Identify which cell holds the provided text, then report its (x, y) central coordinate. 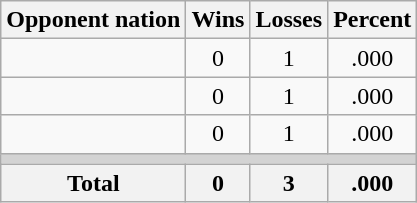
Opponent nation (94, 20)
Total (94, 183)
Losses (289, 20)
Percent (372, 20)
3 (289, 183)
Wins (218, 20)
